From the cell containing the given text, extract its center point as [x, y] coordinate. 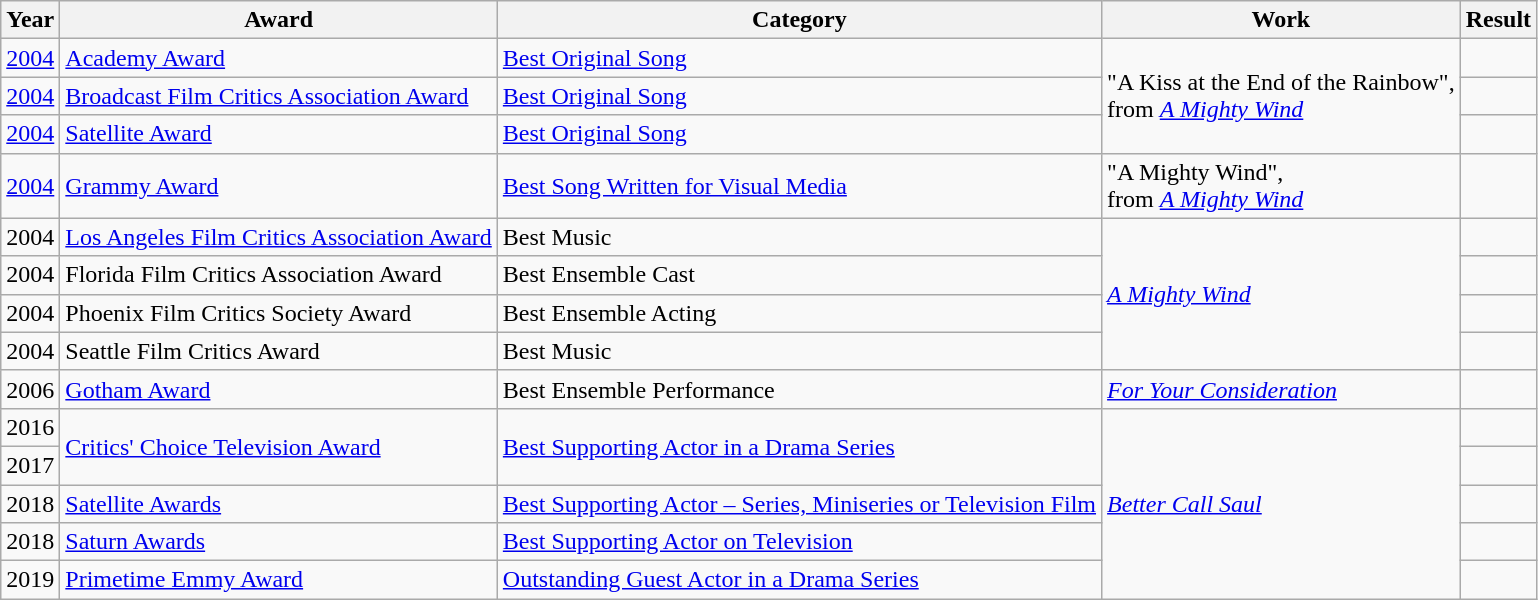
Best Supporting Actor on Television [799, 542]
Best Ensemble Cast [799, 275]
For Your Consideration [1282, 389]
2017 [30, 465]
Satellite Awards [279, 503]
Work [1282, 20]
Result [1498, 20]
A Mighty Wind [1282, 294]
Critics' Choice Television Award [279, 446]
"A Kiss at the End of the Rainbow", from A Mighty Wind [1282, 96]
Florida Film Critics Association Award [279, 275]
Phoenix Film Critics Society Award [279, 313]
Better Call Saul [1282, 503]
"A Mighty Wind", from A Mighty Wind [1282, 186]
Best Song Written for Visual Media [799, 186]
Category [799, 20]
Satellite Award [279, 134]
Primetime Emmy Award [279, 580]
Los Angeles Film Critics Association Award [279, 237]
Academy Award [279, 58]
2006 [30, 389]
Seattle Film Critics Award [279, 351]
Award [279, 20]
Best Supporting Actor – Series, Miniseries or Television Film [799, 503]
2019 [30, 580]
Outstanding Guest Actor in a Drama Series [799, 580]
2016 [30, 427]
Gotham Award [279, 389]
Saturn Awards [279, 542]
Broadcast Film Critics Association Award [279, 96]
Best Supporting Actor in a Drama Series [799, 446]
Year [30, 20]
Best Ensemble Acting [799, 313]
Grammy Award [279, 186]
Best Ensemble Performance [799, 389]
